Pinpoint the cell where the given text exists, returning its (X, Y) midpoint coordinate. 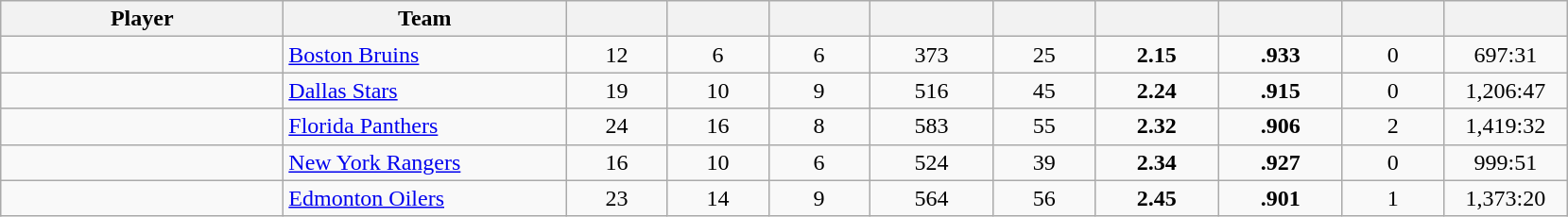
19 (616, 91)
564 (932, 198)
Boston Bruins (425, 55)
1,419:32 (1505, 126)
1 (1393, 198)
12 (616, 55)
583 (932, 126)
Player (142, 19)
.933 (1280, 55)
.901 (1280, 198)
Florida Panthers (425, 126)
524 (932, 162)
373 (932, 55)
999:51 (1505, 162)
25 (1043, 55)
2 (1393, 126)
39 (1043, 162)
2.32 (1157, 126)
23 (616, 198)
1,206:47 (1505, 91)
Edmonton Oilers (425, 198)
.906 (1280, 126)
Team (425, 19)
24 (616, 126)
55 (1043, 126)
New York Rangers (425, 162)
1,373:20 (1505, 198)
.915 (1280, 91)
45 (1043, 91)
14 (718, 198)
8 (818, 126)
516 (932, 91)
2.45 (1157, 198)
697:31 (1505, 55)
.927 (1280, 162)
2.34 (1157, 162)
56 (1043, 198)
Dallas Stars (425, 91)
2.24 (1157, 91)
2.15 (1157, 55)
